Locate the cell with the specified text and output its [x, y] center coordinate. 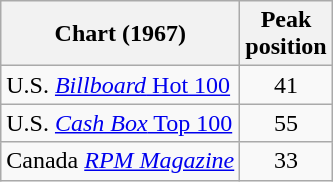
Peakposition [286, 34]
33 [286, 161]
55 [286, 123]
Chart (1967) [120, 34]
U.S. Cash Box Top 100 [120, 123]
U.S. Billboard Hot 100 [120, 85]
Canada RPM Magazine [120, 161]
41 [286, 85]
